Determine the [X, Y] coordinate at the center of the cell enclosing the given text.  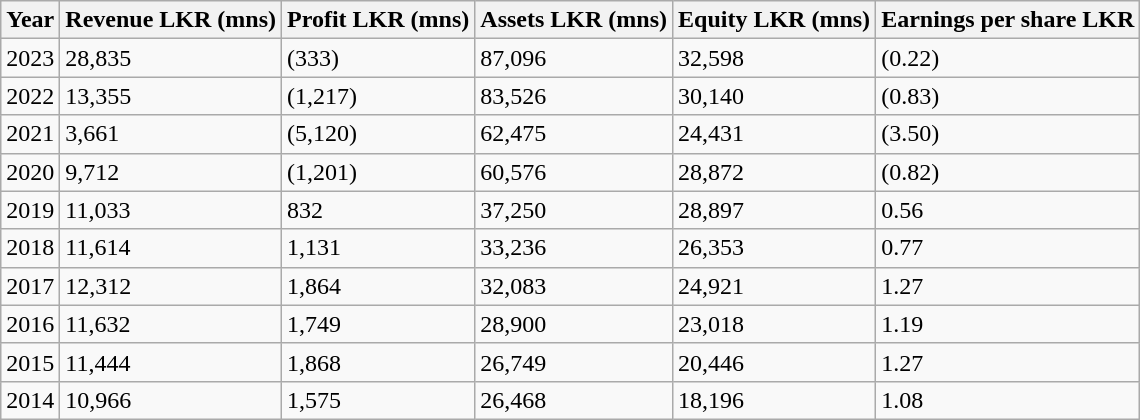
32,598 [774, 58]
83,526 [574, 96]
23,018 [774, 324]
(0.82) [1008, 172]
18,196 [774, 400]
87,096 [574, 58]
Revenue LKR (mns) [171, 20]
2016 [30, 324]
26,468 [574, 400]
24,431 [774, 134]
(5,120) [378, 134]
26,749 [574, 362]
24,921 [774, 286]
10,966 [171, 400]
(1,201) [378, 172]
28,835 [171, 58]
2015 [30, 362]
3,661 [171, 134]
2022 [30, 96]
9,712 [171, 172]
11,632 [171, 324]
1,749 [378, 324]
2018 [30, 248]
2021 [30, 134]
Earnings per share LKR [1008, 20]
30,140 [774, 96]
12,312 [171, 286]
37,250 [574, 210]
2020 [30, 172]
(3.50) [1008, 134]
1,864 [378, 286]
1,131 [378, 248]
32,083 [574, 286]
1,868 [378, 362]
0.56 [1008, 210]
832 [378, 210]
28,900 [574, 324]
28,872 [774, 172]
Profit LKR (mns) [378, 20]
33,236 [574, 248]
28,897 [774, 210]
(333) [378, 58]
26,353 [774, 248]
20,446 [774, 362]
Equity LKR (mns) [774, 20]
2017 [30, 286]
2019 [30, 210]
11,033 [171, 210]
2023 [30, 58]
(0.83) [1008, 96]
(1,217) [378, 96]
62,475 [574, 134]
1.08 [1008, 400]
Year [30, 20]
1,575 [378, 400]
Assets LKR (mns) [574, 20]
0.77 [1008, 248]
11,614 [171, 248]
11,444 [171, 362]
1.19 [1008, 324]
(0.22) [1008, 58]
60,576 [574, 172]
13,355 [171, 96]
2014 [30, 400]
